Locate the cell with the specified text and output its [x, y] center coordinate. 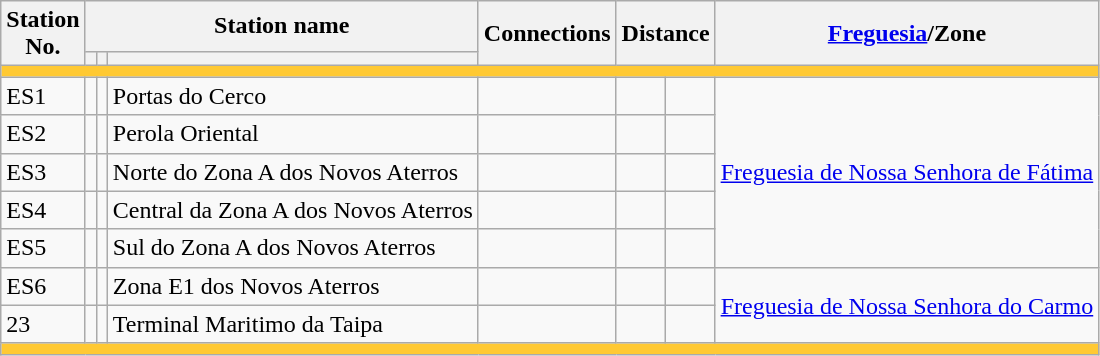
ES2 [43, 134]
Freguesia de Nossa Senhora do Carmo [907, 305]
Connections [547, 34]
Station name [282, 26]
23 [43, 324]
Zona E1 dos Novos Aterros [292, 286]
ES4 [43, 210]
Portas do Cerco [292, 96]
Sul do Zona A dos Novos Aterros [292, 248]
ES3 [43, 172]
Freguesia de Nossa Senhora de Fátima [907, 172]
Terminal Maritimo da Taipa [292, 324]
Freguesia/Zone [907, 34]
ES1 [43, 96]
StationNo. [43, 34]
Norte do Zona A dos Novos Aterros [292, 172]
Central da Zona A dos Novos Aterros [292, 210]
Perola Oriental [292, 134]
Distance [666, 34]
ES6 [43, 286]
ES5 [43, 248]
